Scan for the cell matching the given text and deliver its [X, Y] coordinate at center. 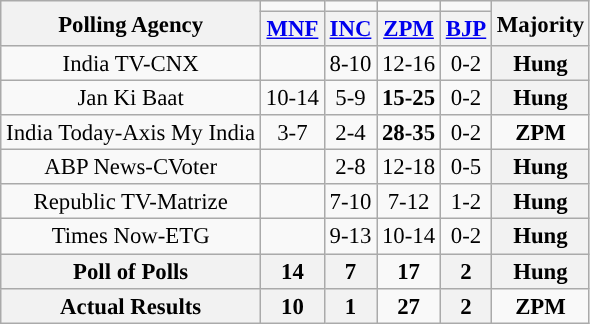
8-10 [350, 64]
27 [409, 306]
7-10 [350, 202]
Poll of Polls [131, 272]
1-2 [466, 202]
17 [409, 272]
7 [350, 272]
2-4 [350, 132]
INC [350, 30]
0-5 [466, 168]
2-8 [350, 168]
10 [293, 306]
MNF [293, 30]
9-13 [350, 236]
28-35 [409, 132]
India Today-Axis My India [131, 132]
1 [350, 306]
BJP [466, 30]
Polling Agency [131, 24]
Times Now-ETG [131, 236]
Jan Ki Baat [131, 98]
Majority [541, 24]
3-7 [293, 132]
Republic TV-Matrize [131, 202]
14 [293, 272]
Actual Results [131, 306]
12-16 [409, 64]
7-12 [409, 202]
15-25 [409, 98]
12-18 [409, 168]
India TV-CNX [131, 64]
5-9 [350, 98]
ABP News-CVoter [131, 168]
